Search for the cell housing the specified text and yield its (X, Y) center coordinate. 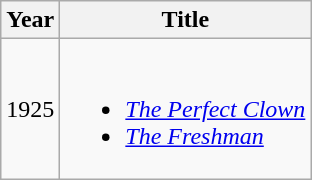
Title (186, 20)
1925 (30, 109)
Year (30, 20)
The Perfect ClownThe Freshman (186, 109)
